Extract the [X, Y] coordinate from the center of the cell holding the provided text.  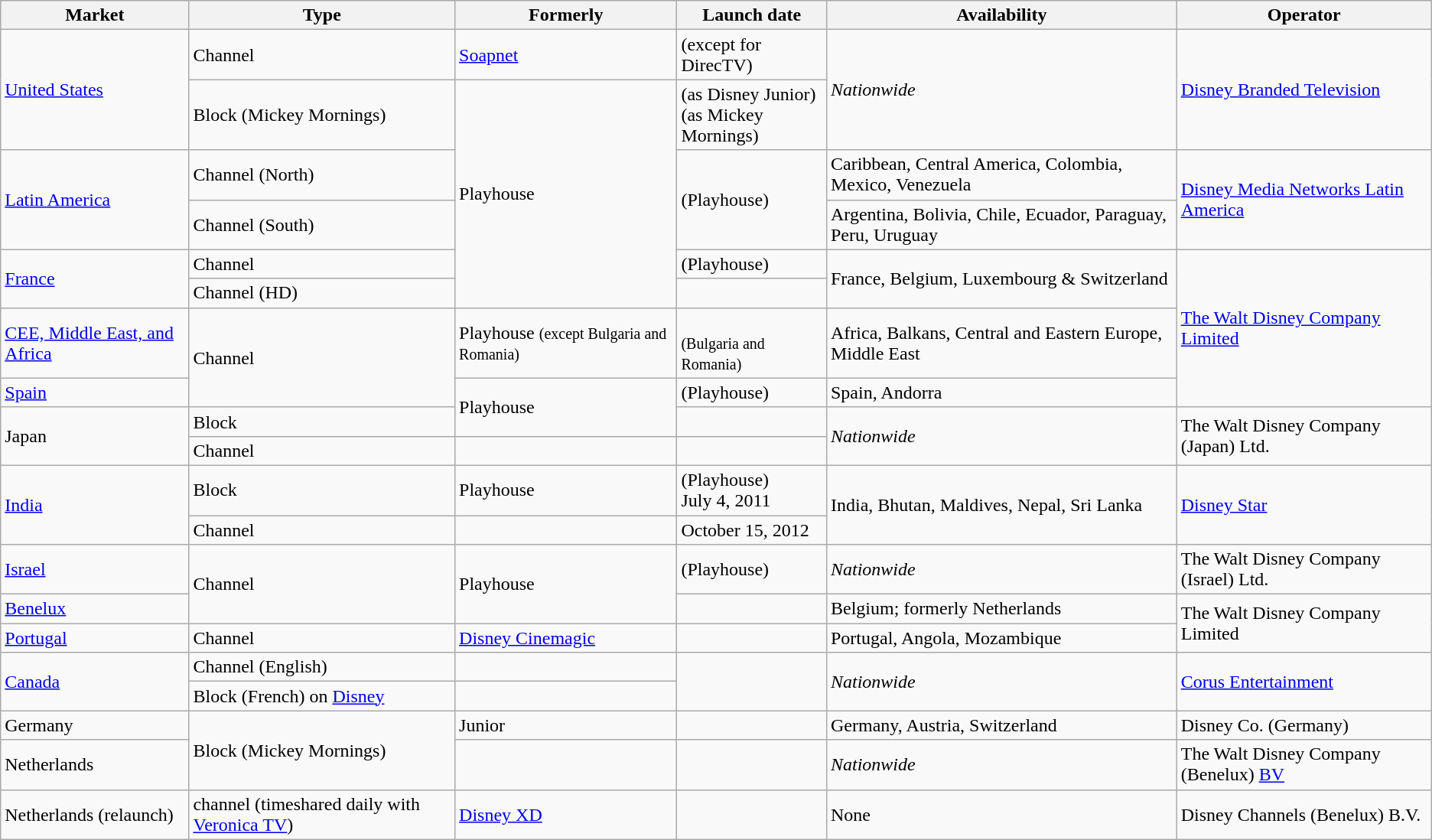
(as Disney Junior) (as Mickey Mornings) [752, 115]
United States [95, 90]
Disney Branded Television [1303, 90]
Block (French) on Disney [322, 696]
Disney Channels (Benelux) B.V. [1303, 814]
Disney Cinemagic [566, 638]
Benelux [95, 609]
Portugal, Angola, Mozambique [1001, 638]
Latin America [95, 200]
October 15, 2012 [752, 530]
The Walt Disney Company (Japan) Ltd. [1303, 436]
Spain, Andorra [1001, 392]
Soapnet [566, 55]
Type [322, 15]
Spain [95, 392]
The Walt Disney Company (Benelux) BV [1303, 765]
Germany [95, 725]
Caribbean, Central America, Colombia, Mexico, Venezuela [1001, 174]
Channel (English) [322, 667]
Disney XD [566, 814]
Argentina, Bolivia, Chile, Ecuador, Paraguay, Peru, Uruguay [1001, 225]
Disney Media Networks Latin America [1303, 200]
Disney Co. (Germany) [1303, 725]
(Bulgaria and Romania) [752, 343]
Japan [95, 436]
France, Belgium, Luxembourg & Switzerland [1001, 278]
India [95, 505]
Launch date [752, 15]
(Playhouse)July 4, 2011 [752, 490]
channel (timeshared daily with Veronica TV) [322, 814]
Channel (South) [322, 225]
Formerly [566, 15]
Israel [95, 569]
CEE, Middle East, and Africa [95, 343]
Junior [566, 725]
Channel (North) [322, 174]
Germany, Austria, Switzerland [1001, 725]
Operator [1303, 15]
India, Bhutan, Maldives, Nepal, Sri Lanka [1001, 505]
Portugal [95, 638]
Availability [1001, 15]
Canada [95, 682]
Playhouse (except Bulgaria and Romania) [566, 343]
Market [95, 15]
Disney Star [1303, 505]
France [95, 278]
(except for DirecTV) [752, 55]
None [1001, 814]
Corus Entertainment [1303, 682]
Belgium; formerly Netherlands [1001, 609]
Africa, Balkans, Central and Eastern Europe, Middle East [1001, 343]
Channel (HD) [322, 293]
Netherlands (relaunch) [95, 814]
Netherlands [95, 765]
The Walt Disney Company (Israel) Ltd. [1303, 569]
